From the cell containing the given text, extract its center point as (X, Y) coordinate. 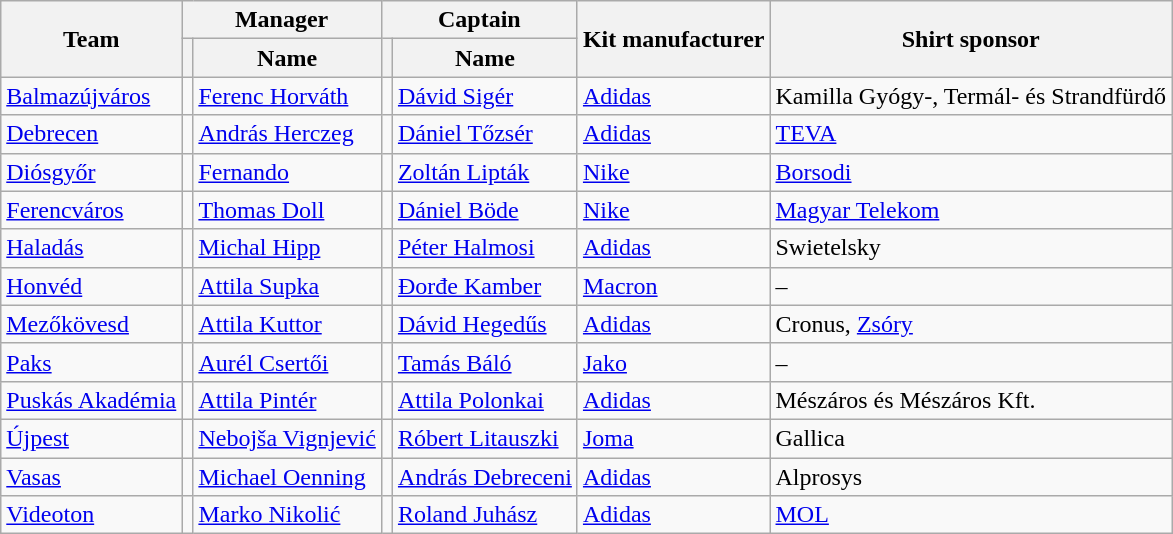
Thomas Doll (287, 210)
Diósgyőr (92, 172)
Zoltán Lipták (484, 172)
Borsodi (971, 172)
Joma (674, 438)
Michal Hipp (287, 248)
Tamás Báló (484, 362)
Manager (282, 20)
Ferencváros (92, 210)
Roland Juhász (484, 515)
Cronus, Zsóry (971, 324)
Honvéd (92, 286)
Vasas (92, 477)
Puskás Akadémia (92, 400)
Attila Pintér (287, 400)
Balmazújváros (92, 96)
Jako (674, 362)
Michael Oenning (287, 477)
Gallica (971, 438)
Magyar Telekom (971, 210)
Aurél Csertői (287, 362)
Péter Halmosi (484, 248)
Újpest (92, 438)
Dániel Tőzsér (484, 134)
Róbert Litauszki (484, 438)
Nebojša Vignjević (287, 438)
Macron (674, 286)
Team (92, 39)
Videoton (92, 515)
András Debreceni (484, 477)
Captain (479, 20)
Paks (92, 362)
Kit manufacturer (674, 39)
Mezőkövesd (92, 324)
Attila Kuttor (287, 324)
TEVA (971, 134)
Debrecen (92, 134)
Kamilla Gyógy-, Termál- és Strandfürdő (971, 96)
Dávid Hegedűs (484, 324)
Shirt sponsor (971, 39)
Swietelsky (971, 248)
MOL (971, 515)
Mészáros és Mészáros Kft. (971, 400)
András Herczeg (287, 134)
Haladás (92, 248)
Ferenc Horváth (287, 96)
Dániel Böde (484, 210)
Attila Polonkai (484, 400)
Dávid Sigér (484, 96)
Alprosys (971, 477)
Attila Supka (287, 286)
Marko Nikolić (287, 515)
Đorđe Kamber (484, 286)
Fernando (287, 172)
